Extract the (x, y) coordinate from the center of the cell holding the provided text.  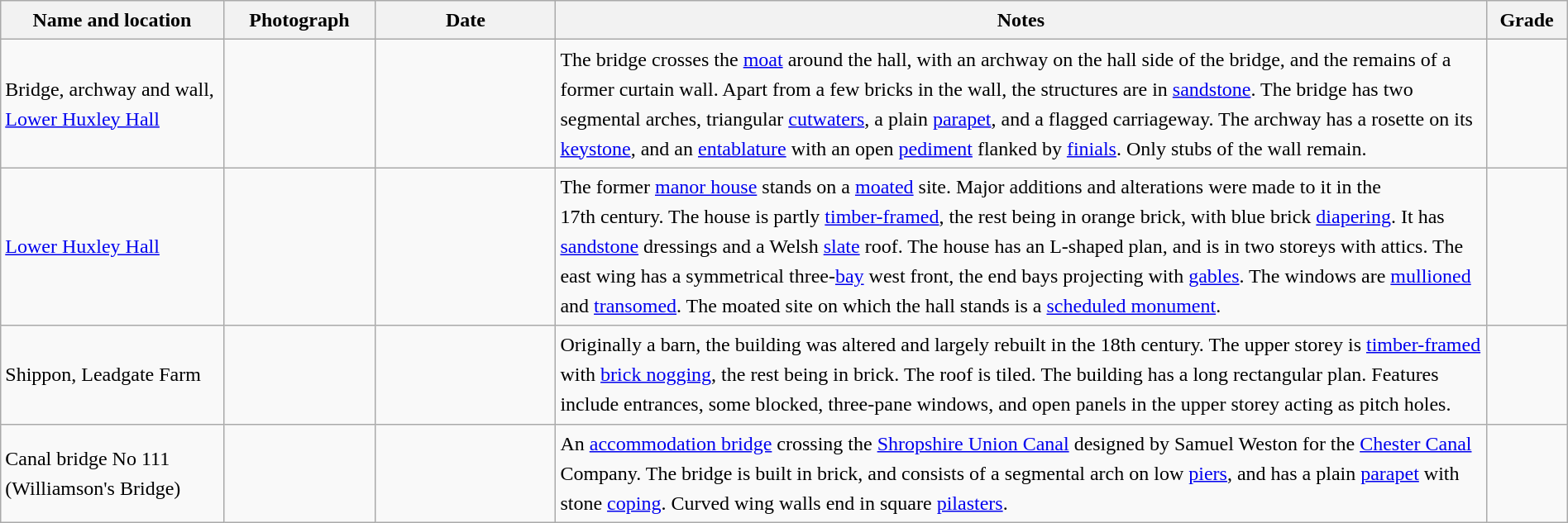
Grade (1527, 20)
Photograph (299, 20)
Canal bridge No 111(Williamson's Bridge) (112, 473)
Date (466, 20)
Shippon, Leadgate Farm (112, 375)
Lower Huxley Hall (112, 246)
Bridge, archway and wall,Lower Huxley Hall (112, 104)
Name and location (112, 20)
Notes (1021, 20)
